Identify which cell holds the provided text, then report its [x, y] central coordinate. 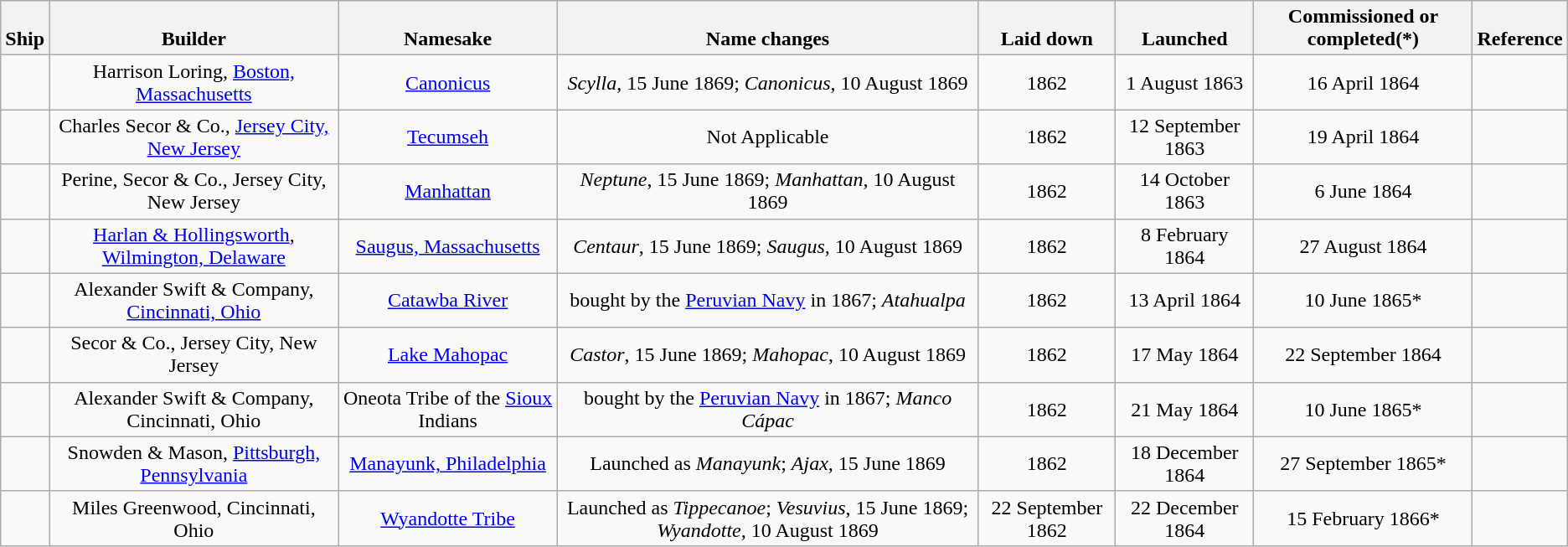
Name changes [767, 28]
Manhattan [447, 191]
19 April 1864 [1364, 137]
Secor & Co., Jersey City, New Jersey [194, 355]
12 September 1863 [1184, 137]
18 December 1864 [1184, 464]
Scylla, 15 June 1869; Canonicus, 10 August 1869 [767, 82]
Builder [194, 28]
Neptune, 15 June 1869; Manhattan, 10 August 1869 [767, 191]
Oneota Tribe of the Sioux Indians [447, 409]
22 September 1862 [1047, 518]
8 February 1864 [1184, 246]
Harrison Loring, Boston, Massachusetts [194, 82]
bought by the Peruvian Navy in 1867; Atahualpa [767, 300]
Perine, Secor & Co., Jersey City, New Jersey [194, 191]
Launched as Tippecanoe; Vesuvius, 15 June 1869; Wyandotte, 10 August 1869 [767, 518]
Lake Mahopac [447, 355]
27 August 1864 [1364, 246]
17 May 1864 [1184, 355]
Snowden & Mason, Pittsburgh, Pennsylvania [194, 464]
Launched as Manayunk; Ajax, 15 June 1869 [767, 464]
Catawba River [447, 300]
6 June 1864 [1364, 191]
Tecumseh [447, 137]
Castor, 15 June 1869; Mahopac, 10 August 1869 [767, 355]
Launched [1184, 28]
Wyandotte Tribe [447, 518]
Centaur, 15 June 1869; Saugus, 10 August 1869 [767, 246]
21 May 1864 [1184, 409]
Ship [25, 28]
16 April 1864 [1364, 82]
Charles Secor & Co., Jersey City, New Jersey [194, 137]
13 April 1864 [1184, 300]
22 September 1864 [1364, 355]
bought by the Peruvian Navy in 1867; Manco Cápac [767, 409]
Laid down [1047, 28]
Miles Greenwood, Cincinnati, Ohio [194, 518]
Not Applicable [767, 137]
Canonicus [447, 82]
Manayunk, Philadelphia [447, 464]
Namesake [447, 28]
Harlan & Hollingsworth, Wilmington, Delaware [194, 246]
22 December 1864 [1184, 518]
Saugus, Massachusetts [447, 246]
15 February 1866* [1364, 518]
27 September 1865* [1364, 464]
Reference [1519, 28]
Commissioned or completed(*) [1364, 28]
1 August 1863 [1184, 82]
14 October 1863 [1184, 191]
